Capture the cell that displays the provided text and extract its (X, Y) central coordinate. 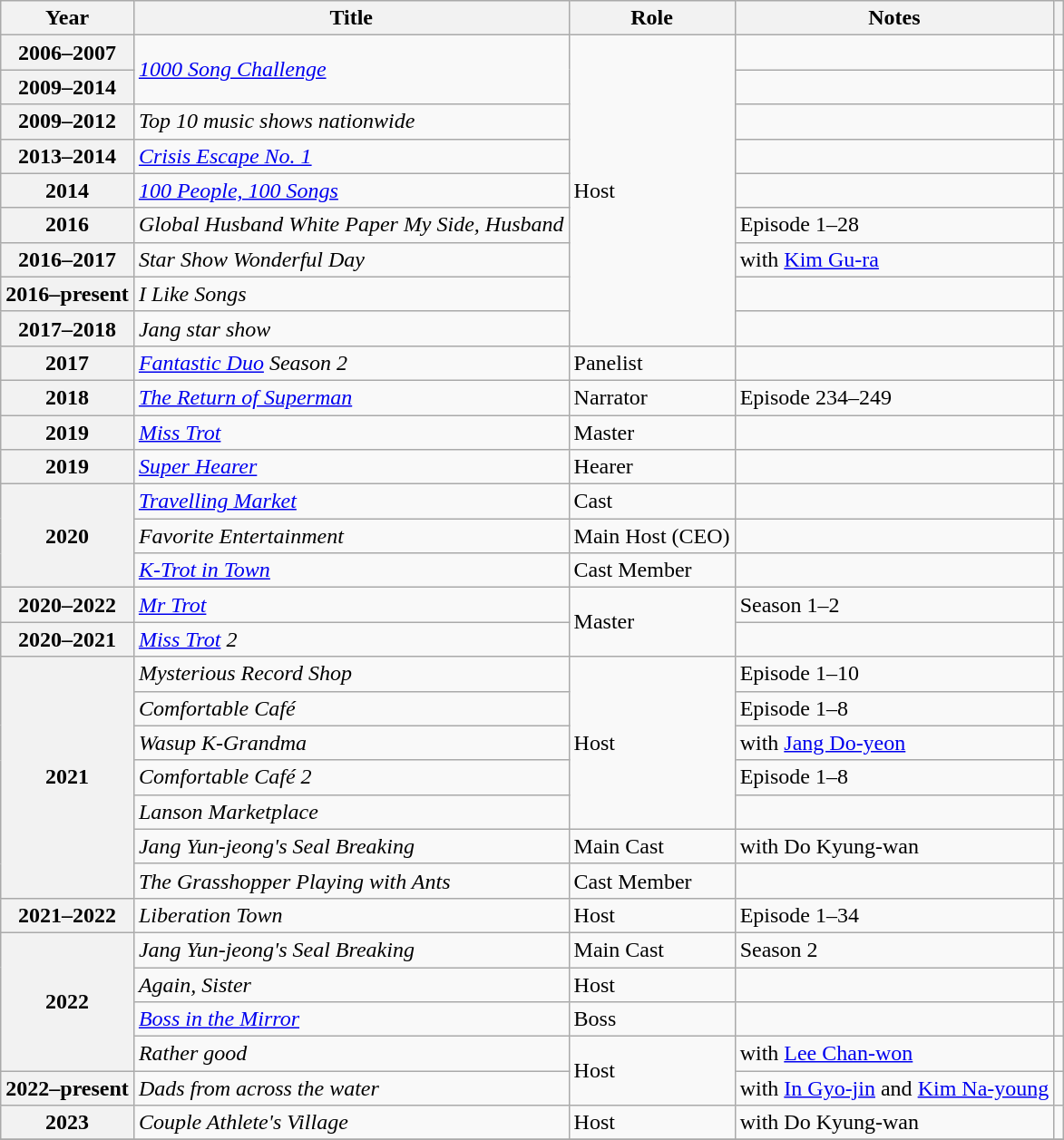
Couple Athlete's Village (351, 1123)
Panelist (651, 363)
Favorite Entertainment (351, 536)
2016 (67, 225)
Lanson Marketplace (351, 812)
1000 Song Challenge (351, 70)
with Kim Gu-ra (894, 259)
Miss Trot 2 (351, 639)
2009–2014 (67, 87)
The Grasshopper Playing with Ants (351, 881)
2018 (67, 397)
Cast (651, 502)
2014 (67, 190)
Mr Trot (351, 605)
2016–2017 (67, 259)
The Return of Superman (351, 397)
with Jang Do-yeon (894, 743)
Episode 234–249 (894, 397)
2023 (67, 1123)
Narrator (651, 397)
Main Host (CEO) (651, 536)
Fantastic Duo Season 2 (351, 363)
Episode 1–28 (894, 225)
2020 (67, 536)
Notes (894, 18)
2020–2021 (67, 639)
100 People, 100 Songs (351, 190)
Top 10 music shows nationwide (351, 122)
Wasup K-Grandma (351, 743)
Jang star show (351, 328)
Crisis Escape No. 1 (351, 156)
Mysterious Record Shop (351, 674)
Role (651, 18)
2022 (67, 1001)
with Lee Chan-won (894, 1054)
Boss in the Mirror (351, 1019)
K-Trot in Town (351, 570)
2020–2022 (67, 605)
Episode 1–34 (894, 915)
Year (67, 18)
2017–2018 (67, 328)
Season 2 (894, 950)
Comfortable Café (351, 708)
I Like Songs (351, 294)
Dads from across the water (351, 1088)
2009–2012 (67, 122)
Rather good (351, 1054)
Boss (651, 1019)
2021–2022 (67, 915)
Season 1–2 (894, 605)
2013–2014 (67, 156)
Travelling Market (351, 502)
2021 (67, 777)
Liberation Town (351, 915)
2022–present (67, 1088)
2017 (67, 363)
Global Husband White Paper My Side, Husband (351, 225)
with In Gyo-jin and Kim Na-young (894, 1088)
Super Hearer (351, 467)
Title (351, 18)
2006–2007 (67, 53)
Miss Trot (351, 433)
Hearer (651, 467)
Star Show Wonderful Day (351, 259)
2016–present (67, 294)
Comfortable Café 2 (351, 777)
Again, Sister (351, 984)
Episode 1–10 (894, 674)
